From the cell containing the given text, extract its center point as [X, Y] coordinate. 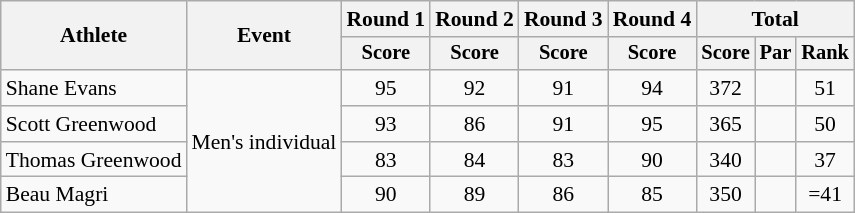
340 [725, 160]
372 [725, 88]
37 [825, 160]
365 [725, 124]
Shane Evans [94, 88]
85 [652, 195]
Round 3 [564, 19]
Round 2 [474, 19]
50 [825, 124]
350 [725, 195]
84 [474, 160]
92 [474, 88]
Par [776, 54]
Round 1 [386, 19]
51 [825, 88]
Athlete [94, 36]
Round 4 [652, 19]
94 [652, 88]
=41 [825, 195]
Rank [825, 54]
Scott Greenwood [94, 124]
Men's individual [264, 141]
Beau Magri [94, 195]
89 [474, 195]
Total [775, 19]
Thomas Greenwood [94, 160]
93 [386, 124]
Event [264, 36]
